Find where the given text appears and provide that cell's center as (x, y) coordinate. 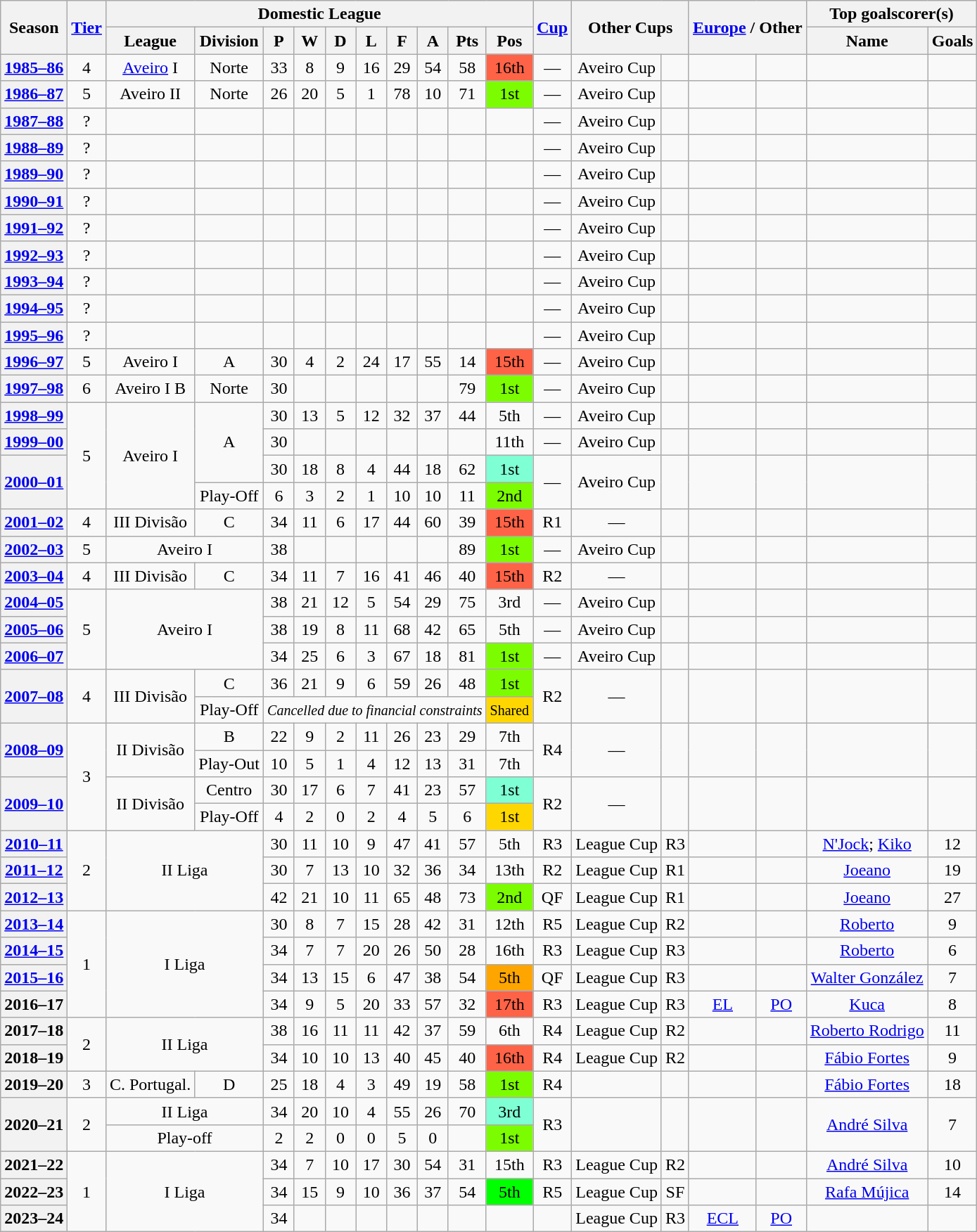
1990–91 (34, 201)
Division (229, 41)
1986–87 (34, 94)
1988–89 (34, 148)
Play-off (184, 1138)
11th (509, 442)
79 (467, 389)
2004–05 (34, 603)
22 (279, 736)
67 (402, 656)
39 (467, 522)
SF (675, 1192)
Play-Out (229, 763)
1992–93 (34, 255)
1994–95 (34, 308)
2003–04 (34, 576)
1993–94 (34, 281)
2014–15 (34, 951)
2008–09 (34, 750)
70 (467, 1111)
Centro (229, 790)
2018–19 (34, 1058)
2009–10 (34, 804)
60 (433, 522)
75 (467, 603)
2000–01 (34, 482)
1989–90 (34, 174)
Aveiro II (150, 94)
Kuca (867, 1004)
2012–13 (34, 897)
2013–14 (34, 924)
Other Cups (630, 27)
2010–11 (34, 844)
24 (371, 362)
Cup (553, 27)
2023–24 (34, 1219)
1985–86 (34, 68)
Shared (509, 710)
6th (509, 1031)
2005–06 (34, 629)
81 (467, 656)
46 (433, 576)
1987–88 (34, 121)
N'Jock; Kiko (867, 844)
P (279, 41)
50 (433, 951)
2021–22 (34, 1164)
Europe / Other (747, 27)
1998–99 (34, 416)
2006–07 (34, 656)
2015–16 (34, 977)
71 (467, 94)
Goals (952, 41)
Pos (509, 41)
Tier (87, 27)
68 (402, 629)
2016–17 (34, 1004)
1999–00 (34, 442)
73 (467, 897)
78 (402, 94)
2020–21 (34, 1124)
Aveiro I B (150, 389)
1996–97 (34, 362)
1995–96 (34, 335)
ECL (722, 1219)
Domestic League (319, 14)
Pts (467, 41)
Roberto Rodrigo (867, 1031)
2007–08 (34, 696)
12th (509, 924)
49 (402, 1084)
45 (433, 1058)
Walter González (867, 977)
B (229, 736)
2022–23 (34, 1192)
W (309, 41)
L (371, 41)
Cancelled due to financial constraints (375, 710)
League (150, 41)
2011–12 (34, 871)
2001–02 (34, 522)
Season (34, 27)
F (402, 41)
1991–92 (34, 228)
2019–20 (34, 1084)
Rafa Mújica (867, 1192)
62 (467, 469)
EL (722, 1004)
2002–03 (34, 549)
2017–18 (34, 1031)
13th (509, 871)
17th (509, 1004)
89 (467, 549)
1997–98 (34, 389)
Name (867, 41)
C. Portugal. (150, 1084)
Top goalscorer(s) (892, 14)
27 (952, 897)
